For the text-containing cell, return its midpoint in (x, y) coordinate format. 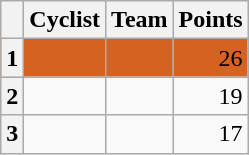
Points (210, 20)
Cyclist (65, 20)
19 (210, 96)
1 (12, 58)
3 (12, 134)
Team (140, 20)
26 (210, 58)
17 (210, 134)
2 (12, 96)
